Search for the cell housing the specified text and yield its (X, Y) center coordinate. 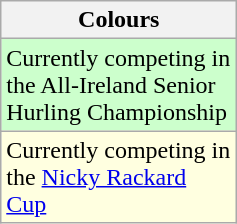
Currently competing in the All-Ireland Senior Hurling Championship (119, 85)
Colours (119, 20)
Currently competing in the Nicky Rackard Cup (119, 177)
